Determine the (x, y) coordinate at the center of the cell enclosing the given text.  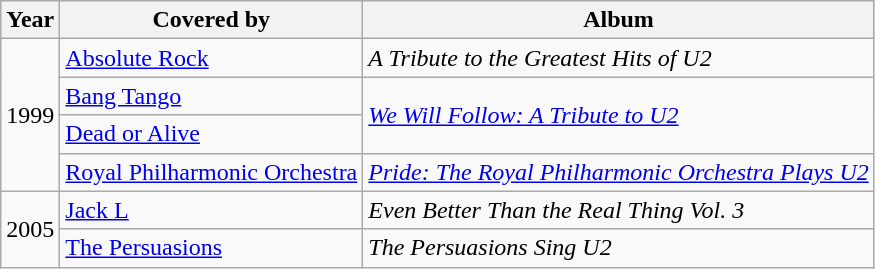
Royal Philharmonic Orchestra (212, 172)
A Tribute to the Greatest Hits of U2 (618, 58)
The Persuasions (212, 248)
Covered by (212, 20)
Even Better Than the Real Thing Vol. 3 (618, 210)
The Persuasions Sing U2 (618, 248)
Jack L (212, 210)
Dead or Alive (212, 134)
We Will Follow: A Tribute to U2 (618, 115)
1999 (30, 115)
Album (618, 20)
Absolute Rock (212, 58)
Pride: The Royal Philharmonic Orchestra Plays U2 (618, 172)
Bang Tango (212, 96)
2005 (30, 229)
Year (30, 20)
